Capture the cell that displays the provided text and extract its (x, y) central coordinate. 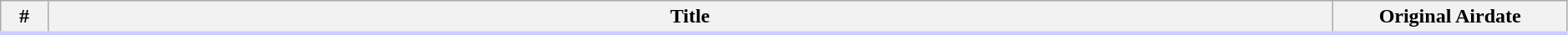
Title (690, 17)
Original Airdate (1450, 17)
# (24, 17)
